Scan for the cell matching the given text and deliver its [X, Y] coordinate at center. 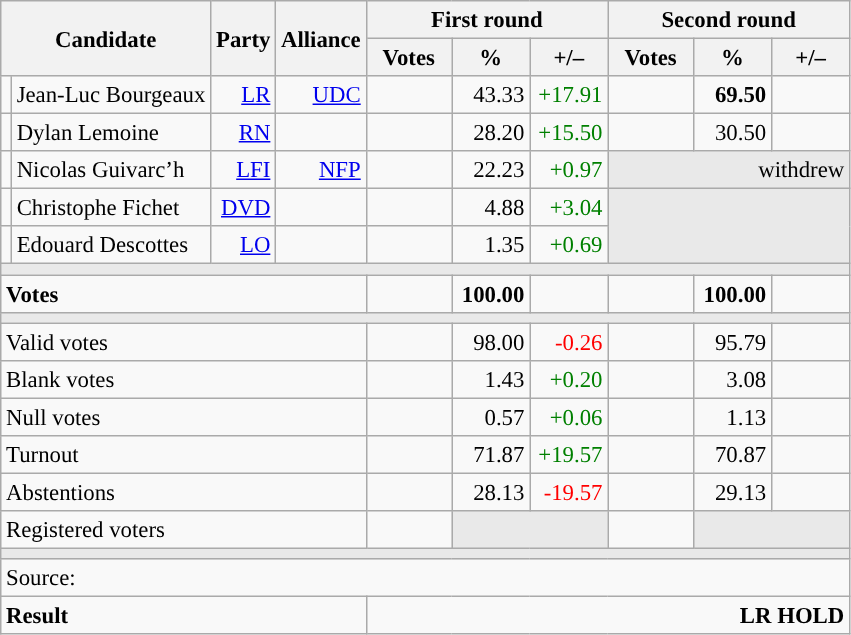
Registered voters [184, 530]
-19.57 [569, 492]
28.13 [491, 492]
+0.20 [569, 379]
Edouard Descottes [110, 245]
98.00 [491, 342]
Turnout [184, 455]
RN [244, 133]
Source: [426, 578]
3.08 [732, 379]
Christophe Fichet [110, 208]
First round [487, 20]
30.50 [732, 133]
LFI [244, 170]
+15.50 [569, 133]
+17.91 [569, 95]
1.43 [491, 379]
Second round [729, 20]
LR [244, 95]
Null votes [184, 417]
95.79 [732, 342]
28.20 [491, 133]
+0.06 [569, 417]
+19.57 [569, 455]
Nicolas Guivarc’h [110, 170]
withdrew [729, 170]
Result [184, 616]
+0.97 [569, 170]
Valid votes [184, 342]
4.88 [491, 208]
LR HOLD [608, 616]
UDC [321, 95]
Party [244, 38]
70.87 [732, 455]
Abstentions [184, 492]
1.35 [491, 245]
71.87 [491, 455]
Candidate [106, 38]
LO [244, 245]
Dylan Lemoine [110, 133]
NFP [321, 170]
43.33 [491, 95]
+0.69 [569, 245]
+3.04 [569, 208]
Alliance [321, 38]
-0.26 [569, 342]
DVD [244, 208]
69.50 [732, 95]
Blank votes [184, 379]
1.13 [732, 417]
Jean-Luc Bourgeaux [110, 95]
29.13 [732, 492]
22.23 [491, 170]
0.57 [491, 417]
